Provide the (X, Y) coordinate of the cell's center where the given text is located.  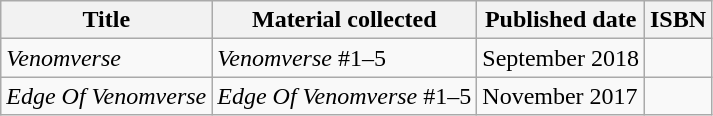
Published date (561, 20)
November 2017 (561, 96)
September 2018 (561, 58)
Material collected (344, 20)
Venomverse #1–5 (344, 58)
Title (106, 20)
Venomverse (106, 58)
ISBN (678, 20)
Edge Of Venomverse (106, 96)
Edge Of Venomverse #1–5 (344, 96)
